Provide the (x, y) coordinate of the cell's center where the given text is located.  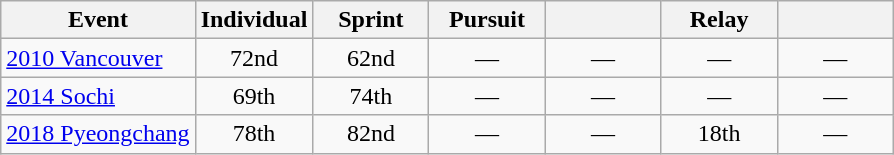
Sprint (371, 20)
2010 Vancouver (98, 58)
69th (254, 96)
74th (371, 96)
82nd (371, 134)
Relay (719, 20)
2014 Sochi (98, 96)
2018 Pyeongchang (98, 134)
72nd (254, 58)
62nd (371, 58)
Individual (254, 20)
Event (98, 20)
78th (254, 134)
18th (719, 134)
Pursuit (487, 20)
